Find where the given text appears and provide that cell's center as [x, y] coordinate. 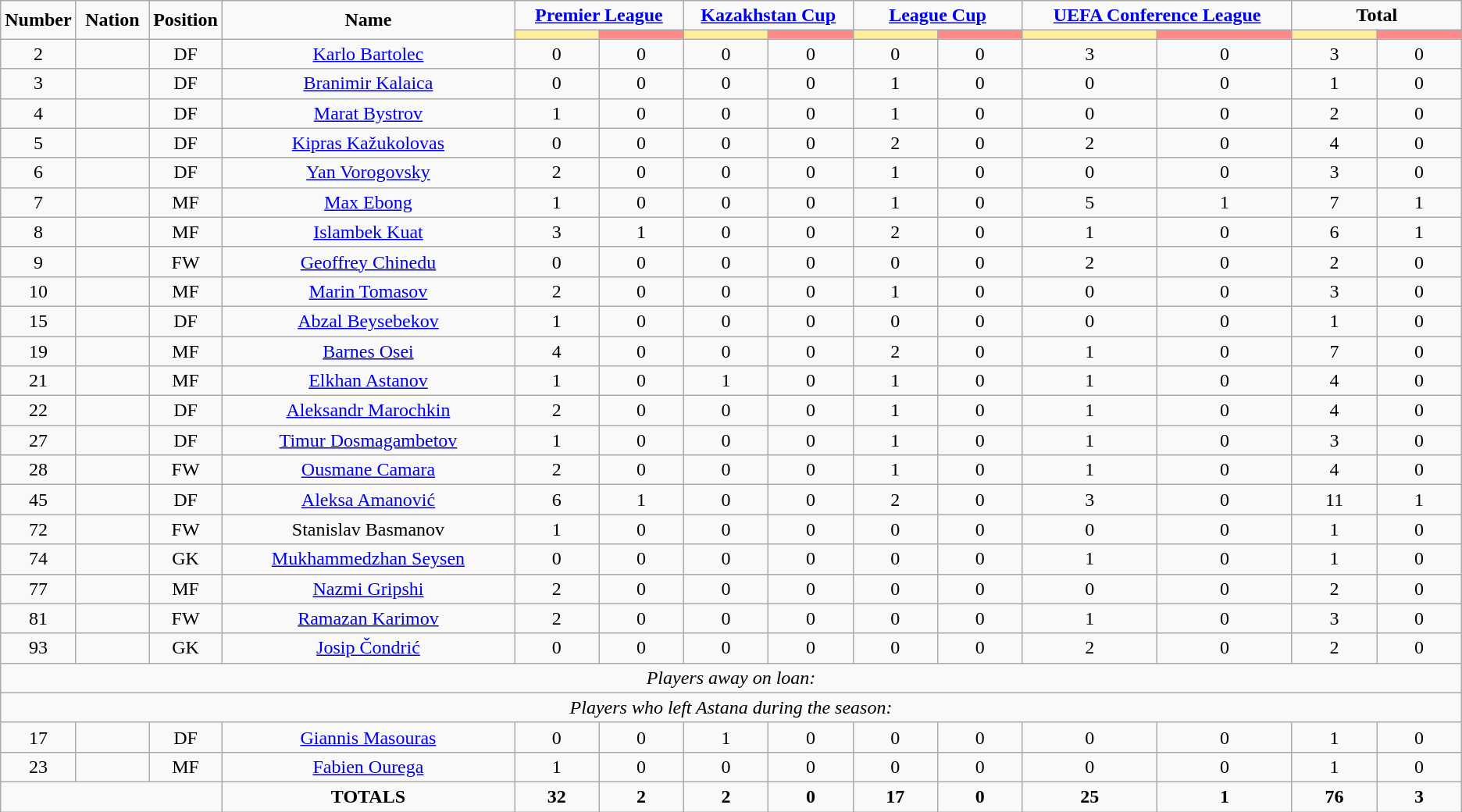
11 [1334, 500]
Geoffrey Chinedu [368, 262]
Name [368, 20]
Marat Bystrov [368, 113]
Ousmane Camara [368, 470]
Ramazan Karimov [368, 618]
Stanislav Basmanov [368, 529]
Marin Tomasov [368, 291]
Players away on loan: [731, 678]
Players who left Astana during the season: [731, 707]
Mukhammedzhan Seysen [368, 559]
Barnes Osei [368, 351]
Nation [112, 20]
22 [38, 411]
28 [38, 470]
93 [38, 648]
Giannis Masouras [368, 737]
Total [1376, 16]
45 [38, 500]
Aleksa Amanović [368, 500]
Karlo Bartolec [368, 54]
Max Ebong [368, 202]
Kipras Kažukolovas [368, 143]
76 [1334, 796]
19 [38, 351]
27 [38, 440]
21 [38, 381]
Josip Čondrić [368, 648]
Branimir Kalaica [368, 84]
Position [186, 20]
8 [38, 232]
25 [1090, 796]
23 [38, 767]
Yan Vorogovsky [368, 173]
Aleksandr Marochkin [368, 411]
Number [38, 20]
77 [38, 589]
Kazakhstan Cup [768, 16]
32 [556, 796]
10 [38, 291]
Elkhan Astanov [368, 381]
Premier League [598, 16]
9 [38, 262]
TOTALS [368, 796]
Nazmi Gripshi [368, 589]
UEFA Conference League [1157, 16]
15 [38, 321]
Timur Dosmagambetov [368, 440]
League Cup [937, 16]
Abzal Beysebekov [368, 321]
Islambek Kuat [368, 232]
81 [38, 618]
Fabien Ourega [368, 767]
74 [38, 559]
72 [38, 529]
